Locate the cell with the specified text and output its [x, y] center coordinate. 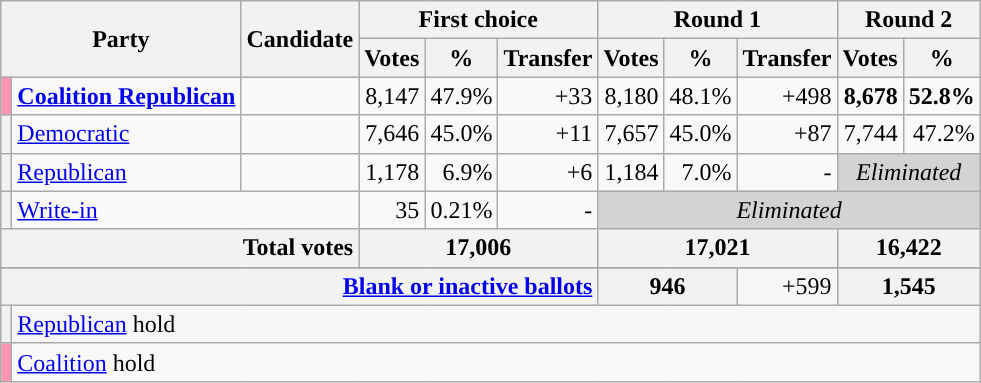
52.8% [942, 96]
7,657 [631, 134]
+498 [787, 96]
1,184 [631, 172]
6.9% [462, 172]
Round 2 [908, 20]
+33 [548, 96]
17,006 [478, 248]
Party [121, 39]
8,678 [870, 96]
Coalition Republican [126, 96]
8,147 [392, 96]
Republican [126, 172]
48.1% [700, 96]
1,545 [908, 286]
Democratic [126, 134]
First choice [478, 20]
7,744 [870, 134]
Candidate [300, 39]
47.2% [942, 134]
+87 [787, 134]
+6 [548, 172]
47.9% [462, 96]
Write-in [186, 210]
Republican hold [496, 324]
+11 [548, 134]
946 [668, 286]
7.0% [700, 172]
+599 [787, 286]
16,422 [908, 248]
17,021 [718, 248]
1,178 [392, 172]
8,180 [631, 96]
0.21% [462, 210]
Total votes [180, 248]
Round 1 [718, 20]
Coalition hold [496, 362]
7,646 [392, 134]
35 [392, 210]
Blank or inactive ballots [300, 286]
